Return the (x, y) coordinate for the center point of the cell that contains the specified text.  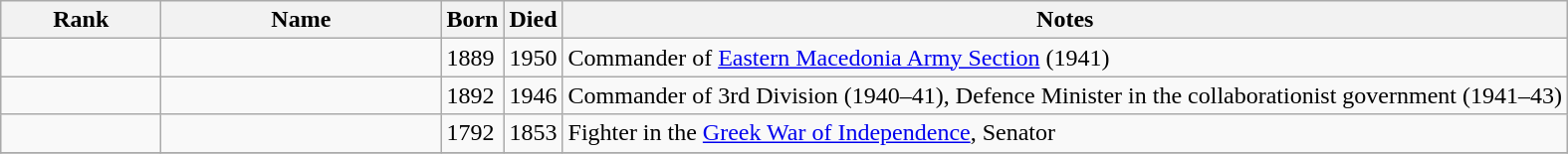
1792 (472, 133)
Name (301, 20)
1889 (472, 58)
Fighter in the Greek War of Independence, Senator (1065, 133)
Notes (1065, 20)
1892 (472, 95)
1853 (534, 133)
Born (472, 20)
Commander of Eastern Macedonia Army Section (1941) (1065, 58)
Rank (82, 20)
Commander of 3rd Division (1940–41), Defence Minister in the collaborationist government (1941–43) (1065, 95)
1950 (534, 58)
1946 (534, 95)
Died (534, 20)
